Locate the cell with the specified text and output its (X, Y) center coordinate. 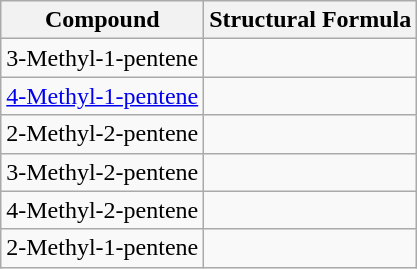
Structural Formula (310, 20)
2-Methyl-2-pentene (102, 134)
Compound (102, 20)
4-Methyl-2-pentene (102, 210)
3-Methyl-2-pentene (102, 172)
2-Methyl-1-pentene (102, 248)
3-Methyl-1-pentene (102, 58)
4-Methyl-1-pentene (102, 96)
